Find where the given text appears and provide that cell's center as [X, Y] coordinate. 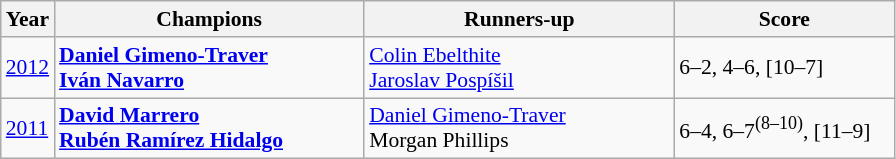
2012 [28, 68]
6–2, 4–6, [10–7] [784, 68]
2011 [28, 128]
Daniel Gimeno-Traver Iván Navarro [209, 68]
Champions [209, 19]
Runners-up [519, 19]
Score [784, 19]
David Marrero Rubén Ramírez Hidalgo [209, 128]
Colin Ebelthite Jaroslav Pospíšil [519, 68]
Year [28, 19]
Daniel Gimeno-Traver Morgan Phillips [519, 128]
6–4, 6–7(8–10), [11–9] [784, 128]
